Pinpoint the cell where the given text exists, returning its (X, Y) midpoint coordinate. 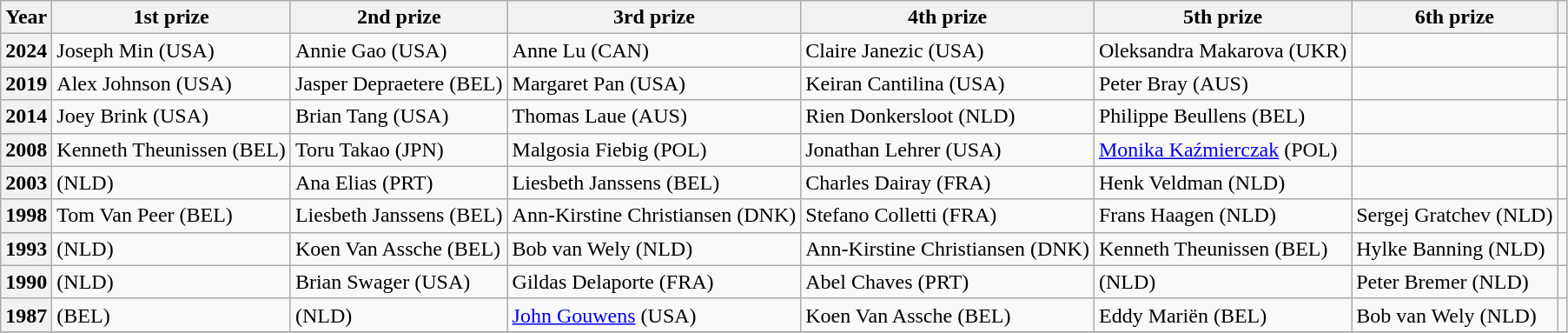
Peter Bremer (NLD) (1454, 282)
Jonathan Lehrer (USA) (948, 150)
Philippe Beullens (BEL) (1222, 117)
Brian Tang (USA) (399, 117)
Margaret Pan (USA) (654, 83)
Claire Janezic (USA) (948, 50)
Anne Lu (CAN) (654, 50)
2024 (26, 50)
4th prize (948, 17)
Joey Brink (USA) (172, 117)
Brian Swager (USA) (399, 282)
Annie Gao (USA) (399, 50)
Rien Donkersloot (NLD) (948, 117)
Abel Chaves (PRT) (948, 282)
5th prize (1222, 17)
Oleksandra Makarova (UKR) (1222, 50)
3rd prize (654, 17)
Henk Veldman (NLD) (1222, 183)
Malgosia Fiebig (POL) (654, 150)
Jasper Depraetere (BEL) (399, 83)
John Gouwens (USA) (654, 315)
Peter Bray (AUS) (1222, 83)
Ana Elias (PRT) (399, 183)
Eddy Mariën (BEL) (1222, 315)
Gildas Delaporte (FRA) (654, 282)
Toru Takao (JPN) (399, 150)
2014 (26, 117)
Monika Kaźmierczak (POL) (1222, 150)
1st prize (172, 17)
1998 (26, 216)
Year (26, 17)
Joseph Min (USA) (172, 50)
Frans Haagen (NLD) (1222, 216)
1987 (26, 315)
Sergej Gratchev (NLD) (1454, 216)
Thomas Laue (AUS) (654, 117)
Charles Dairay (FRA) (948, 183)
Stefano Colletti (FRA) (948, 216)
Keiran Cantilina (USA) (948, 83)
(BEL) (172, 315)
Tom Van Peer (BEL) (172, 216)
2nd prize (399, 17)
Alex Johnson (USA) (172, 83)
2019 (26, 83)
6th prize (1454, 17)
2003 (26, 183)
Hylke Banning (NLD) (1454, 249)
1993 (26, 249)
1990 (26, 282)
2008 (26, 150)
